Determine the [X, Y] coordinate at the center of the cell enclosing the given text.  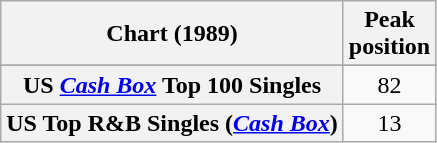
US Cash Box Top 100 Singles [172, 85]
13 [389, 123]
Chart (1989) [172, 34]
US Top R&B Singles (Cash Box) [172, 123]
82 [389, 85]
Peakposition [389, 34]
